Pinpoint the cell where the given text exists, returning its [x, y] midpoint coordinate. 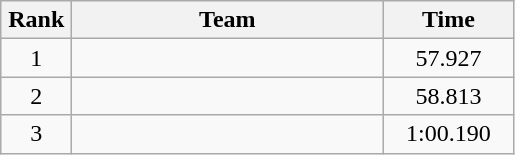
Rank [36, 20]
3 [36, 134]
Team [228, 20]
57.927 [448, 58]
Time [448, 20]
1 [36, 58]
2 [36, 96]
1:00.190 [448, 134]
58.813 [448, 96]
